Capture the cell that displays the provided text and extract its (X, Y) central coordinate. 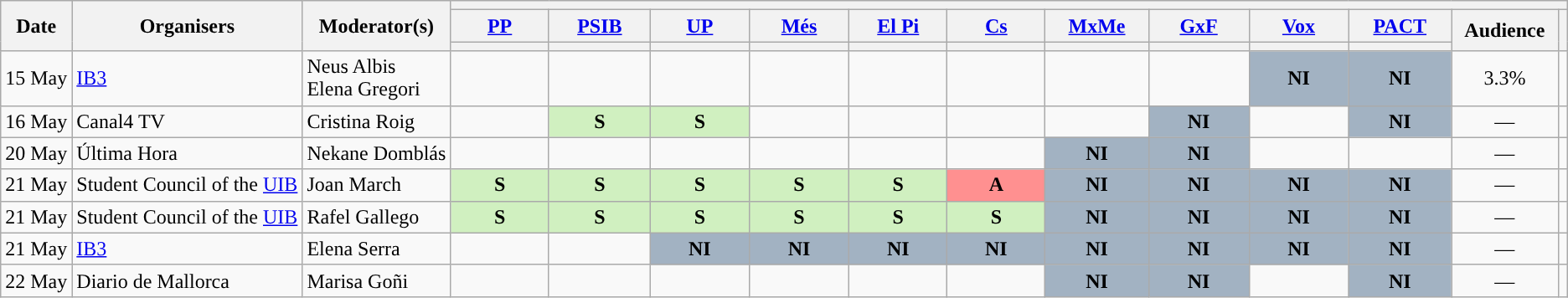
Canal4 TV (188, 121)
Diario de Mallorca (188, 280)
Més (799, 26)
PP (499, 26)
UP (699, 26)
Marisa Goñi (377, 280)
15 May (37, 79)
Vox (1298, 26)
Cs (997, 26)
Date (37, 26)
Rafel Gallego (377, 217)
22 May (37, 280)
Última Hora (188, 153)
GxF (1199, 26)
Moderator(s) (377, 26)
A (997, 185)
Joan March (377, 185)
20 May (37, 153)
Elena Serra (377, 249)
Nekane Domblás (377, 153)
PACT (1400, 26)
PSIB (600, 26)
Audience (1505, 30)
Cristina Roig (377, 121)
3.3% (1505, 79)
16 May (37, 121)
Organisers (188, 26)
Neus AlbisElena Gregori (377, 79)
MxMe (1097, 26)
El Pi (898, 26)
